Locate the cell with the specified text and output its [x, y] center coordinate. 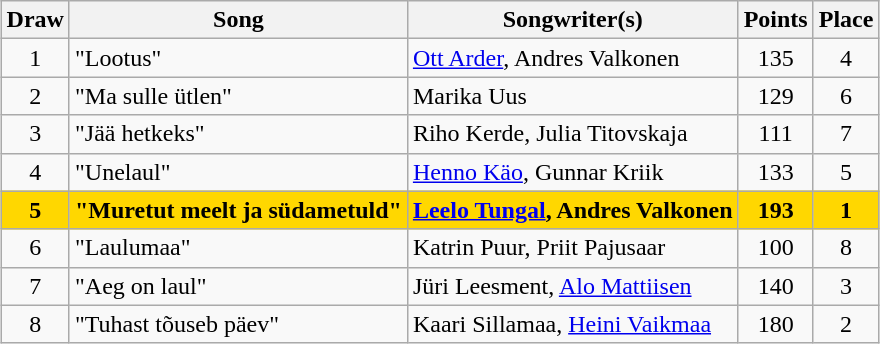
Points [776, 20]
Jüri Leesment, Alo Mattiisen [572, 286]
"Tuhast tõuseb päev" [238, 324]
180 [776, 324]
"Lootus" [238, 58]
135 [776, 58]
Kaari Sillamaa, Heini Vaikmaa [572, 324]
Ott Arder, Andres Valkonen [572, 58]
Place [846, 20]
Song [238, 20]
140 [776, 286]
Songwriter(s) [572, 20]
193 [776, 210]
Draw [35, 20]
"Unelaul" [238, 172]
"Laulumaa" [238, 248]
133 [776, 172]
"Aeg on laul" [238, 286]
100 [776, 248]
Henno Käo, Gunnar Kriik [572, 172]
"Muretut meelt ja südametuld" [238, 210]
Katrin Puur, Priit Pajusaar [572, 248]
Riho Kerde, Julia Titovskaja [572, 134]
"Jää hetkeks" [238, 134]
111 [776, 134]
129 [776, 96]
"Ma sulle ütlen" [238, 96]
Marika Uus [572, 96]
Leelo Tungal, Andres Valkonen [572, 210]
